Return the [x, y] coordinate for the center point of the cell that contains the specified text.  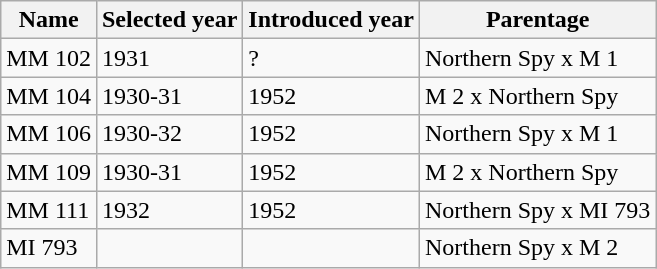
Northern Spy x M 2 [537, 248]
1932 [169, 210]
? [332, 58]
Parentage [537, 20]
Name [49, 20]
1931 [169, 58]
1930-32 [169, 134]
MI 793 [49, 248]
MM 104 [49, 96]
Northern Spy x MI 793 [537, 210]
MM 109 [49, 172]
MM 111 [49, 210]
MM 106 [49, 134]
MM 102 [49, 58]
Introduced year [332, 20]
Selected year [169, 20]
